Detect which cell encompasses the target text, then output its [x, y] center coordinate. 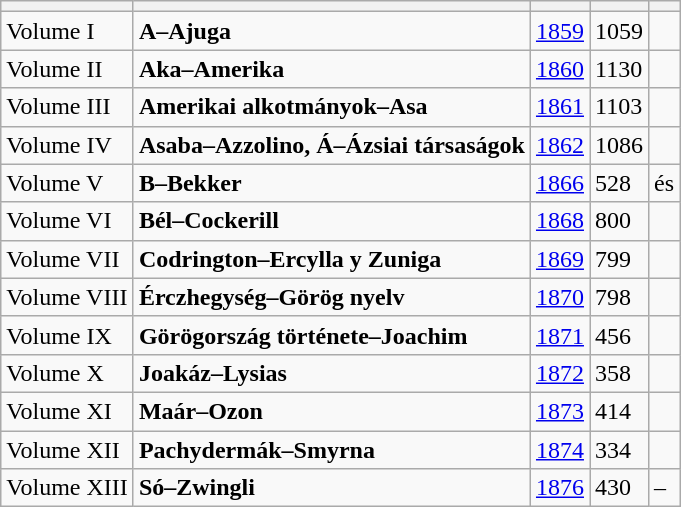
358 [620, 373]
Volume IV [68, 145]
1874 [560, 449]
Aka–Amerika [332, 69]
Volume V [68, 183]
1868 [560, 221]
Volume VI [68, 221]
Asaba–Azzolino, Á–Ázsiai társaságok [332, 145]
Érczhegység–Görög nyelv [332, 297]
Volume I [68, 31]
1872 [560, 373]
Joakáz–Lysias [332, 373]
456 [620, 335]
1086 [620, 145]
B–Bekker [332, 183]
Volume II [68, 69]
Volume XII [68, 449]
Görögország története–Joachim [332, 335]
1862 [560, 145]
799 [620, 259]
800 [620, 221]
Só–Zwingli [332, 488]
Codrington–Ercylla y Zuniga [332, 259]
Bél–Cockerill [332, 221]
1869 [560, 259]
Volume X [68, 373]
798 [620, 297]
1861 [560, 107]
Maár–Ozon [332, 411]
Volume VIII [68, 297]
Volume XIII [68, 488]
Volume III [68, 107]
1059 [620, 31]
– [664, 488]
1130 [620, 69]
A–Ajuga [332, 31]
1873 [560, 411]
1876 [560, 488]
Pachydermák–Smyrna [332, 449]
Volume VII [68, 259]
1859 [560, 31]
Amerikai alkotmányok–Asa [332, 107]
1103 [620, 107]
1871 [560, 335]
Volume IX [68, 335]
1866 [560, 183]
334 [620, 449]
Volume XI [68, 411]
és [664, 183]
528 [620, 183]
430 [620, 488]
414 [620, 411]
1870 [560, 297]
1860 [560, 69]
